Extract the [x, y] coordinate from the center of the cell holding the provided text.  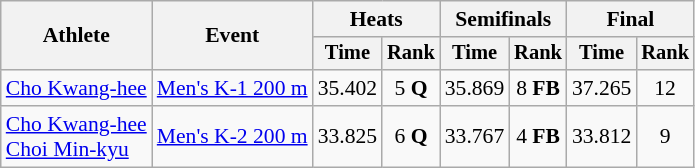
Cho Kwang-hee [76, 88]
33.767 [474, 136]
Semifinals [504, 19]
35.869 [474, 88]
35.402 [348, 88]
33.812 [602, 136]
8 FB [538, 88]
33.825 [348, 136]
37.265 [602, 88]
5 Q [411, 88]
12 [665, 88]
9 [665, 136]
4 FB [538, 136]
Final [630, 19]
Men's K-1 200 m [232, 88]
Athlete [76, 36]
Event [232, 36]
Men's K-2 200 m [232, 136]
Heats [376, 19]
6 Q [411, 136]
Cho Kwang-heeChoi Min-kyu [76, 136]
